Return the [X, Y] coordinate for the center point of the cell that contains the specified text.  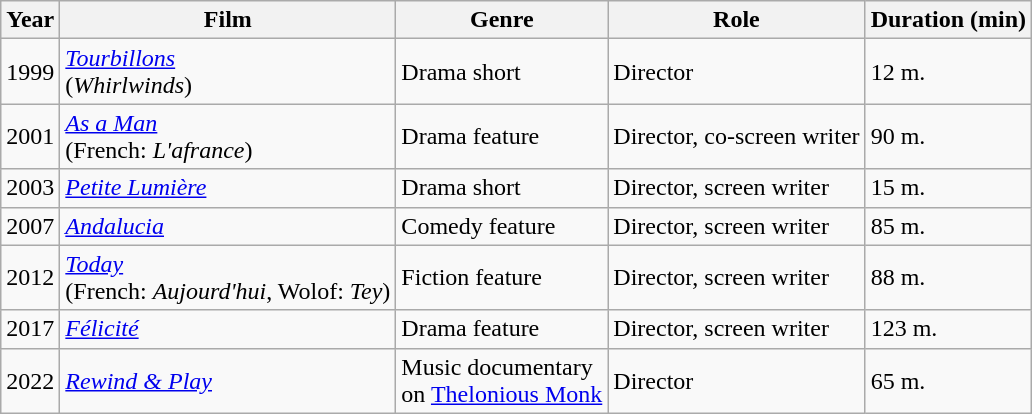
12 m. [948, 72]
Director, co-screen writer [736, 136]
Film [228, 20]
Andalucia [228, 226]
Petite Lumière [228, 188]
2003 [30, 188]
85 m. [948, 226]
2007 [30, 226]
2022 [30, 380]
15 m. [948, 188]
90 m. [948, 136]
2012 [30, 278]
Comedy feature [502, 226]
65 m. [948, 380]
Félicité [228, 329]
1999 [30, 72]
Duration (min) [948, 20]
Music documentaryon Thelonious Monk [502, 380]
88 m. [948, 278]
2001 [30, 136]
Genre [502, 20]
Role [736, 20]
123 m. [948, 329]
Fiction feature [502, 278]
Year [30, 20]
2017 [30, 329]
Today(French: Aujourd'hui, Wolof: Tey) [228, 278]
As a Man(French: L'afrance) [228, 136]
Tourbillons(Whirlwinds) [228, 72]
Rewind & Play [228, 380]
